Find where the given text appears and provide that cell's center as [x, y] coordinate. 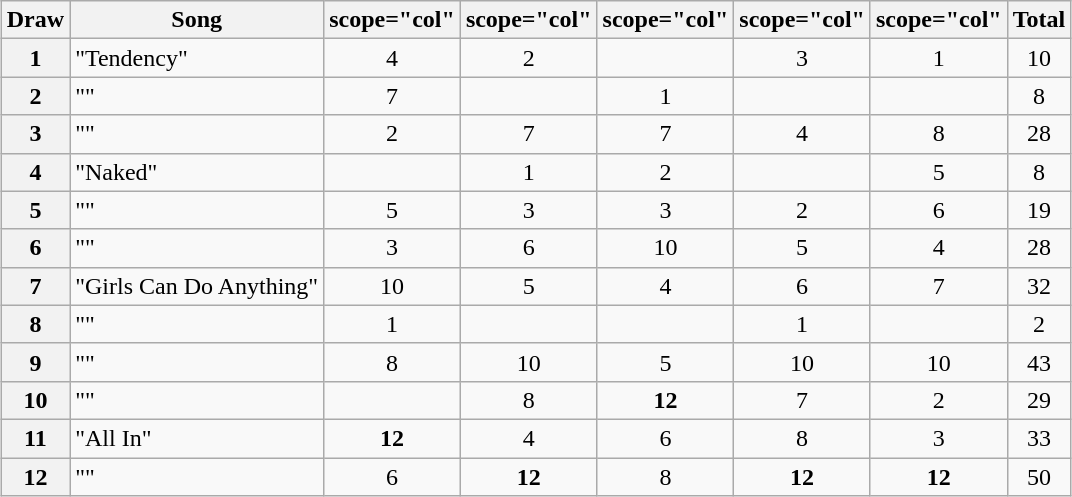
29 [1039, 400]
32 [1039, 286]
"Naked" [197, 172]
Draw [35, 20]
33 [1039, 438]
50 [1039, 477]
"Tendency" [197, 58]
"All In" [197, 438]
Song [197, 20]
11 [35, 438]
Total [1039, 20]
9 [35, 362]
43 [1039, 362]
"Girls Can Do Anything" [197, 286]
19 [1039, 210]
